Output the [X, Y] coordinate of the center of the cell containing the given text.  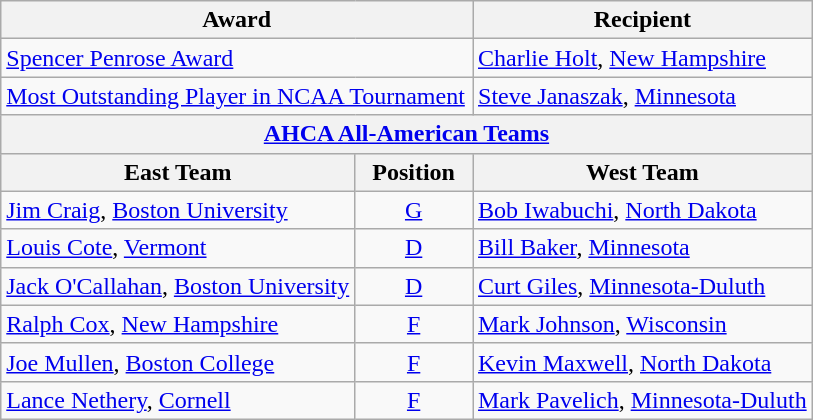
Award [237, 20]
Mark Pavelich, Minnesota-Duluth [642, 400]
Position [414, 172]
Spencer Penrose Award [237, 58]
Jim Craig, Boston University [178, 210]
Most Outstanding Player in NCAA Tournament [237, 96]
G [414, 210]
West Team [642, 172]
Curt Giles, Minnesota-Duluth [642, 286]
Louis Cote, Vermont [178, 248]
Jack O'Callahan, Boston University [178, 286]
Joe Mullen, Boston College [178, 362]
Bill Baker, Minnesota [642, 248]
East Team [178, 172]
Steve Janaszak, Minnesota [642, 96]
Bob Iwabuchi, North Dakota [642, 210]
AHCA All-American Teams [406, 134]
Lance Nethery, Cornell [178, 400]
Mark Johnson, Wisconsin [642, 324]
Ralph Cox, New Hampshire [178, 324]
Charlie Holt, New Hampshire [642, 58]
Kevin Maxwell, North Dakota [642, 362]
Recipient [642, 20]
